Pinpoint the cell where the given text exists, returning its [x, y] midpoint coordinate. 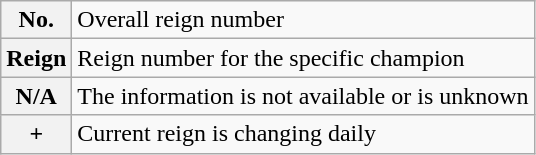
Current reign is changing daily [303, 134]
Reign [36, 58]
The information is not available or is unknown [303, 96]
Overall reign number [303, 20]
No. [36, 20]
N/A [36, 96]
+ [36, 134]
Reign number for the specific champion [303, 58]
